Pinpoint the cell where the given text exists, returning its (X, Y) midpoint coordinate. 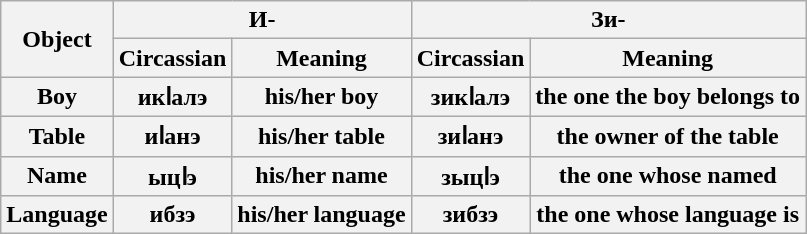
Table (57, 136)
the one whose language is (668, 215)
икӏалэ (172, 97)
his/her table (322, 136)
the one the boy belongs to (668, 97)
ибзэ (172, 215)
Boy (57, 97)
the one whose named (668, 176)
his/her name (322, 176)
Name (57, 176)
ыцӏэ (172, 176)
зикӏалэ (470, 97)
Object (57, 39)
зиӏанэ (470, 136)
Зи- (608, 20)
И- (262, 20)
иӏанэ (172, 136)
the owner of the table (668, 136)
his/her boy (322, 97)
Language (57, 215)
зыцӏэ (470, 176)
зибзэ (470, 215)
his/her language (322, 215)
